Return (x, y) of the center of cell containing provided text 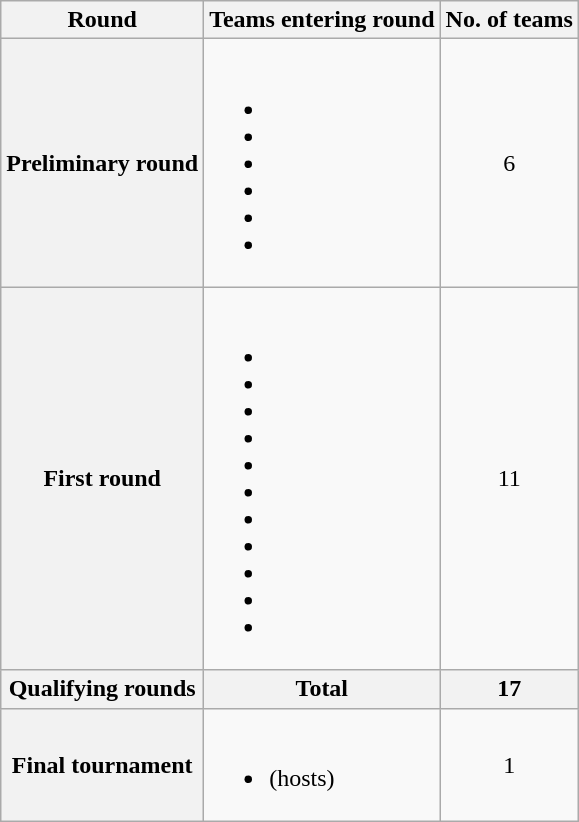
First round (102, 478)
Preliminary round (102, 163)
Teams entering round (322, 20)
(hosts) (322, 764)
Total (322, 689)
6 (509, 163)
No. of teams (509, 20)
11 (509, 478)
1 (509, 764)
Final tournament (102, 764)
Round (102, 20)
Qualifying rounds (102, 689)
17 (509, 689)
